Provide the (x, y) coordinate of the cell's center where the given text is located.  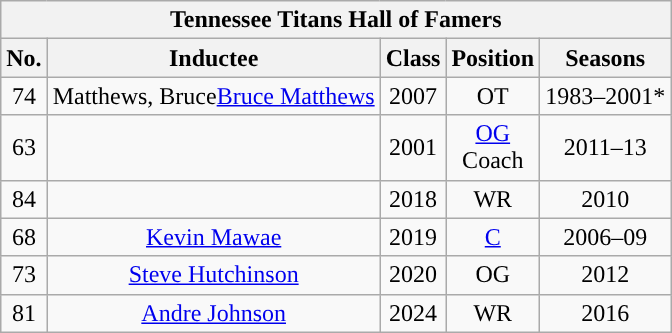
2024 (413, 313)
84 (24, 199)
1983–2001* (606, 96)
2018 (413, 199)
Kevin Mawae (214, 237)
2007 (413, 96)
Class (413, 58)
2012 (606, 275)
Andre Johnson (214, 313)
Inductee (214, 58)
74 (24, 96)
OT (493, 96)
OG (493, 275)
OGCoach (493, 148)
Matthews, BruceBruce Matthews (214, 96)
2019 (413, 237)
2020 (413, 275)
C (493, 237)
2016 (606, 313)
2001 (413, 148)
2011–13 (606, 148)
2006–09 (606, 237)
73 (24, 275)
81 (24, 313)
Seasons (606, 58)
Tennessee Titans Hall of Famers (336, 20)
2010 (606, 199)
68 (24, 237)
No. (24, 58)
Steve Hutchinson (214, 275)
63 (24, 148)
Position (493, 58)
